Find where the given text appears and provide that cell's center as [x, y] coordinate. 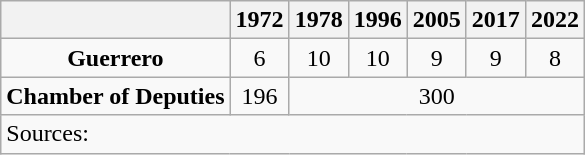
1996 [378, 20]
1978 [318, 20]
Guerrero [116, 58]
196 [260, 96]
Sources: [293, 134]
1972 [260, 20]
8 [554, 58]
300 [436, 96]
2022 [554, 20]
6 [260, 58]
2005 [436, 20]
2017 [496, 20]
Chamber of Deputies [116, 96]
